Locate the cell with the specified text and output its (x, y) center coordinate. 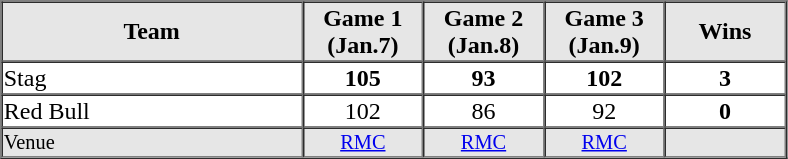
93 (484, 78)
Game 1 (Jan.7) (362, 32)
Venue (152, 143)
Stag (152, 78)
Game 3 (Jan.9) (604, 32)
Red Bull (152, 110)
Wins (726, 32)
105 (362, 78)
Game 2 (Jan.8) (484, 32)
92 (604, 110)
0 (726, 110)
86 (484, 110)
3 (726, 78)
Team (152, 32)
